From the cell containing the given text, extract its center point as [x, y] coordinate. 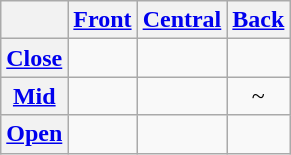
Back [258, 20]
Central [182, 20]
Front [102, 20]
Open [34, 134]
Mid [34, 96]
~ [258, 96]
Close [34, 58]
